Return [X, Y] of the center of cell containing provided text 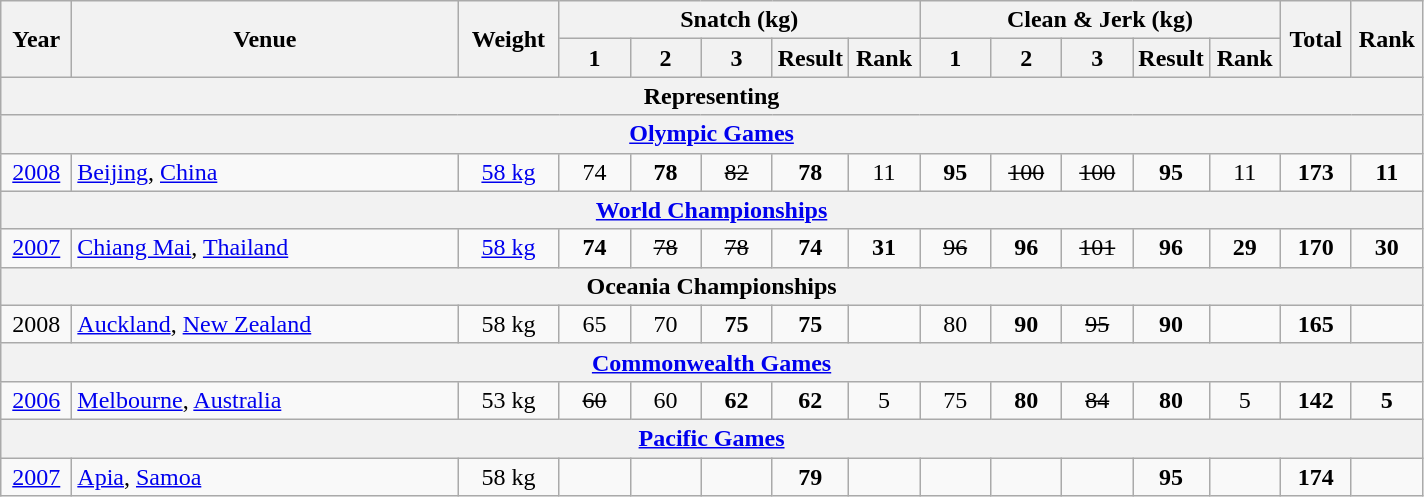
65 [594, 324]
Chiang Mai, Thailand [265, 248]
Commonwealth Games [712, 362]
79 [810, 477]
Melbourne, Australia [265, 400]
Year [36, 39]
142 [1316, 400]
Beijing, China [265, 172]
174 [1316, 477]
170 [1316, 248]
82 [736, 172]
Venue [265, 39]
Total [1316, 39]
Clean & Jerk (kg) [1100, 20]
Olympic Games [712, 134]
Auckland, New Zealand [265, 324]
Weight [508, 39]
165 [1316, 324]
2006 [36, 400]
Representing [712, 96]
84 [1098, 400]
70 [666, 324]
Pacific Games [712, 438]
53 kg [508, 400]
31 [884, 248]
30 [1386, 248]
173 [1316, 172]
Apia, Samoa [265, 477]
World Championships [712, 210]
101 [1098, 248]
29 [1244, 248]
Snatch (kg) [740, 20]
Oceania Championships [712, 286]
